Capture the cell that displays the provided text and extract its [x, y] central coordinate. 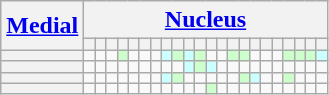
Medial [42, 26]
Nucleus [206, 20]
